Search for the cell housing the specified text and yield its (x, y) center coordinate. 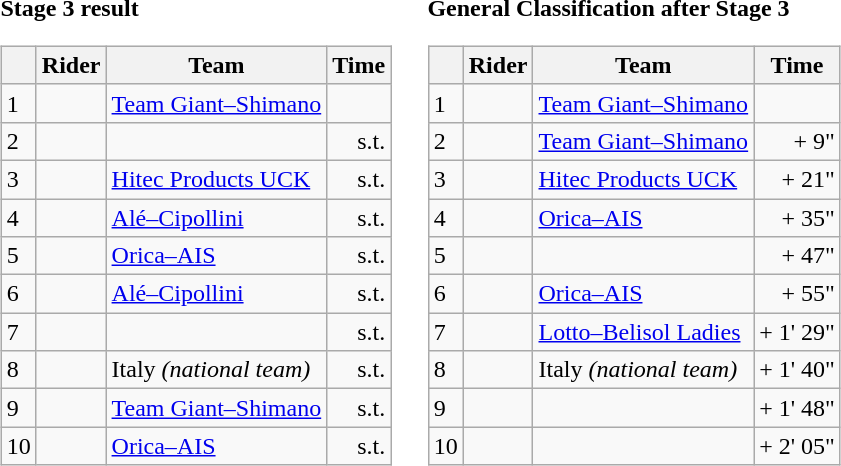
+ 2' 05" (798, 446)
+ 9" (798, 141)
+ 35" (798, 217)
+ 1' 40" (798, 370)
Lotto–Belisol Ladies (644, 332)
+ 1' 29" (798, 332)
+ 1' 48" (798, 408)
+ 47" (798, 256)
+ 55" (798, 294)
+ 21" (798, 179)
